From the cell containing the given text, extract its center point as [X, Y] coordinate. 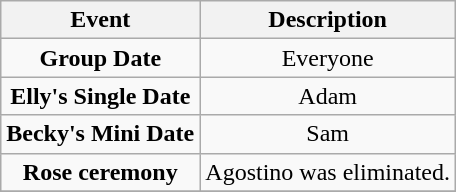
Agostino was eliminated. [328, 172]
Group Date [100, 58]
Sam [328, 134]
Rose ceremony [100, 172]
Event [100, 20]
Elly's Single Date [100, 96]
Becky's Mini Date [100, 134]
Everyone [328, 58]
Adam [328, 96]
Description [328, 20]
